Find where the given text appears and provide that cell's center as (X, Y) coordinate. 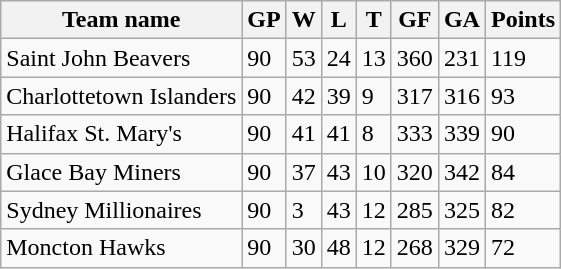
8 (374, 134)
GP (264, 20)
84 (522, 172)
GA (462, 20)
317 (414, 96)
W (304, 20)
T (374, 20)
316 (462, 96)
333 (414, 134)
Points (522, 20)
93 (522, 96)
82 (522, 210)
339 (462, 134)
42 (304, 96)
L (338, 20)
Sydney Millionaires (122, 210)
GF (414, 20)
329 (462, 248)
3 (304, 210)
30 (304, 248)
39 (338, 96)
10 (374, 172)
119 (522, 58)
53 (304, 58)
9 (374, 96)
48 (338, 248)
342 (462, 172)
13 (374, 58)
Team name (122, 20)
325 (462, 210)
231 (462, 58)
72 (522, 248)
285 (414, 210)
Charlottetown Islanders (122, 96)
Saint John Beavers (122, 58)
24 (338, 58)
268 (414, 248)
Halifax St. Mary's (122, 134)
320 (414, 172)
37 (304, 172)
360 (414, 58)
Moncton Hawks (122, 248)
Glace Bay Miners (122, 172)
